Search for the cell housing the specified text and yield its [x, y] center coordinate. 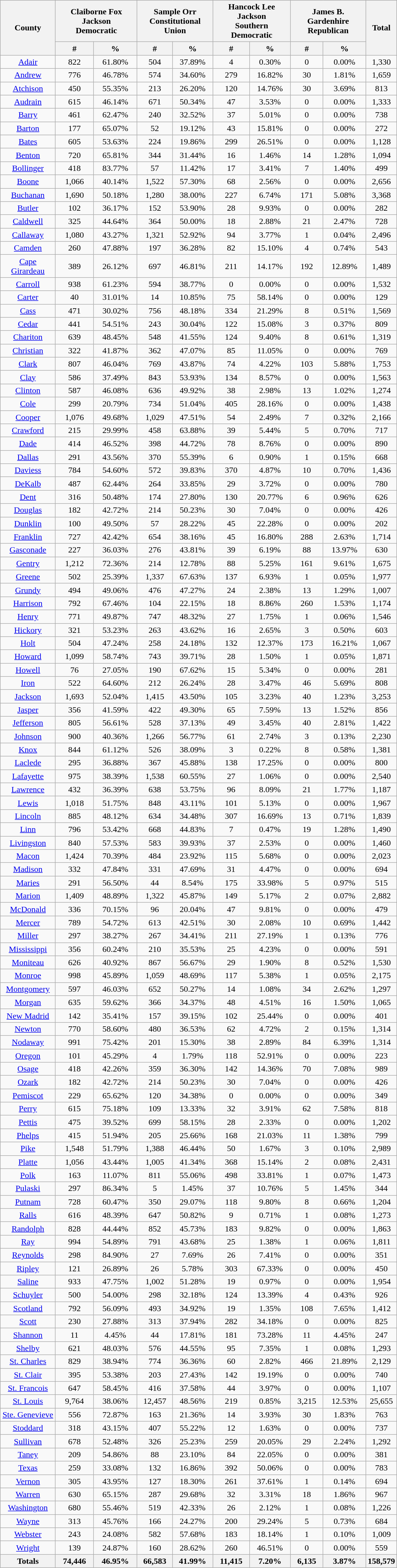
Cole [28, 404]
Perry [28, 1109]
202 [381, 523]
771 [75, 616]
263 [155, 630]
72.36% [115, 563]
38.77% [193, 284]
174 [155, 497]
26.89% [115, 1268]
1.90% [270, 962]
Knox [28, 750]
65.07% [115, 128]
247 [381, 1335]
21.03% [270, 1135]
9.93% [270, 208]
28.16% [270, 404]
52.91% [270, 1056]
559 [381, 1548]
1,422 [381, 723]
582 [155, 1534]
16.86% [193, 1468]
27.19% [270, 936]
1,076 [75, 417]
20.77% [270, 497]
Iron [28, 683]
305 [75, 1481]
1,381 [381, 750]
1,202 [381, 1122]
33.98% [270, 883]
0.50% [344, 630]
392 [231, 1468]
50 [231, 1149]
58.15% [193, 1122]
1.29% [344, 590]
42.51% [193, 923]
59.62% [115, 1002]
351 [381, 1255]
2.74% [270, 736]
1,204 [381, 1202]
St. Charles [28, 1361]
322 [75, 351]
20.79% [115, 404]
591 [381, 949]
0.85% [270, 1401]
7.35% [270, 1348]
100 [75, 523]
717 [381, 431]
37.58% [193, 1388]
1.75% [270, 616]
Wayne [28, 1521]
1,490 [381, 829]
2,882 [381, 896]
203 [155, 1375]
502 [75, 577]
1,002 [155, 1282]
Hickory [28, 630]
398 [155, 444]
25.23% [193, 1441]
62.47% [115, 115]
1.06% [270, 776]
Ste. Genevieve [28, 1415]
12 [231, 1428]
267 [155, 936]
Buchanan [28, 195]
1,065 [381, 1002]
5.25% [270, 563]
416 [155, 1388]
1,029 [155, 417]
149 [231, 896]
86.34% [115, 1188]
1.53% [344, 603]
0.90% [270, 457]
45.89% [115, 976]
41.59% [115, 710]
192 [307, 266]
Putnam [28, 1202]
8.76% [270, 444]
1,067 [381, 643]
Saline [28, 1282]
55.22% [193, 1428]
0.66% [344, 1202]
14.36% [270, 1069]
1,059 [155, 976]
Pulaski [28, 1188]
25.44% [270, 1016]
1.08% [270, 989]
407 [155, 1428]
18.30% [193, 1481]
229 [75, 1096]
364 [155, 222]
24.27% [193, 1521]
4.22% [270, 364]
9.82% [270, 1228]
Total [381, 28]
17.81% [193, 1335]
17 [231, 168]
Mississippi [28, 949]
6.93% [270, 577]
1,292 [381, 1441]
574 [155, 75]
890 [381, 444]
57.68% [193, 1534]
2.81% [344, 723]
475 [75, 1122]
2.38% [270, 590]
318 [75, 1428]
46.14% [115, 102]
350 [155, 1202]
1,675 [381, 563]
39.83% [193, 470]
DeKalb [28, 484]
Stoddard [28, 1428]
1,753 [381, 364]
Macon [28, 856]
41.87% [115, 351]
395 [75, 1375]
22.15% [193, 603]
66,583 [155, 1561]
Grundy [28, 590]
2.33% [270, 1122]
2,129 [381, 1361]
21.29% [270, 311]
23.92% [193, 856]
43.56% [115, 457]
0.30% [270, 62]
49.50% [115, 523]
1,266 [155, 736]
1,293 [381, 1348]
56.50% [115, 883]
813 [381, 88]
9.40% [270, 337]
36.30% [193, 1069]
4.87% [270, 470]
16.82% [270, 75]
Clark [28, 364]
36.88% [115, 763]
31.44% [193, 155]
25.39% [115, 577]
805 [75, 723]
40.36% [115, 736]
53.75% [193, 789]
331 [155, 869]
213 [155, 88]
40.14% [115, 181]
Jefferson [28, 723]
Harrison [28, 603]
43.27% [115, 235]
1,569 [381, 311]
27.80% [193, 497]
809 [381, 324]
50.82% [193, 1215]
34.60% [193, 75]
325 [75, 222]
65.62% [115, 1096]
19.19% [270, 1375]
74 [231, 364]
0.58% [344, 750]
37.13% [193, 723]
5.44% [270, 431]
Andrew [28, 75]
332 [75, 869]
15.81% [270, 128]
Oregon [28, 1056]
0.96% [344, 497]
288 [307, 537]
49.68% [115, 417]
47.84% [115, 869]
621 [75, 1348]
158,579 [381, 1561]
1,009 [381, 1534]
197 [155, 248]
852 [155, 1228]
493 [155, 1308]
36.39% [115, 789]
212 [155, 683]
67.63% [193, 577]
34.38% [193, 1096]
78 [231, 444]
32.52% [193, 115]
747 [155, 616]
727 [75, 537]
5.13% [270, 803]
3.69% [344, 88]
636 [155, 390]
46.44% [193, 1149]
2.24% [344, 1441]
975 [75, 776]
2,166 [381, 417]
316 [75, 497]
61.12% [115, 750]
Dunklin [28, 523]
295 [75, 763]
1.81% [344, 75]
1,018 [75, 803]
46 [307, 683]
215 [75, 431]
67.46% [115, 603]
1,442 [381, 923]
12.37% [270, 643]
52.48% [115, 1441]
55.39% [193, 457]
1,226 [381, 1508]
51.94% [115, 1135]
44.44% [115, 1228]
Barton [28, 128]
635 [75, 1002]
466 [307, 1361]
697 [155, 266]
Camden [28, 248]
Montgomery [28, 989]
67.33% [270, 1268]
11.05% [270, 351]
Moniteau [28, 962]
Shannon [28, 1335]
161 [307, 563]
1,839 [381, 816]
39.93% [193, 843]
366 [155, 1002]
441 [75, 324]
65 [231, 710]
1,954 [381, 1282]
St. Louis [28, 1401]
122 [231, 324]
543 [381, 248]
15.14% [270, 1162]
23.10% [193, 1454]
3.87% [344, 1561]
Callaway [28, 235]
405 [231, 404]
1,333 [381, 102]
County [28, 28]
31 [231, 869]
4.47% [270, 869]
44.83% [193, 829]
219 [231, 1401]
28.62% [193, 1548]
587 [75, 390]
171 [307, 195]
50.48% [115, 497]
Schuyler [28, 1295]
166 [155, 1521]
54.60% [115, 470]
2.56% [270, 181]
44.55% [193, 1348]
671 [155, 102]
368 [231, 1162]
1,007 [381, 590]
50.00% [193, 222]
28.22% [193, 523]
1,005 [155, 1162]
11,415 [231, 1561]
34.41% [193, 936]
58.74% [115, 657]
45.88% [193, 763]
Lewis [28, 803]
Sullivan [28, 1441]
57.30% [193, 181]
15.08% [270, 324]
1.40% [344, 168]
867 [155, 962]
34.18% [270, 1322]
49.87% [115, 616]
2.47% [344, 222]
8.57% [270, 377]
526 [155, 750]
321 [75, 630]
43.81% [193, 550]
938 [75, 284]
326 [155, 1441]
49.06% [115, 590]
1,388 [155, 1149]
Jackson [28, 696]
2.62% [344, 989]
121 [75, 1268]
48.69% [193, 976]
51.28% [193, 1282]
515 [381, 883]
16.80% [270, 537]
46.51% [270, 1548]
134 [231, 377]
10.76% [270, 1188]
822 [75, 62]
36.53% [193, 1029]
885 [75, 816]
Clinton [28, 390]
60 [231, 1361]
652 [155, 989]
Reynolds [28, 1255]
42.33% [193, 1508]
2.98% [270, 390]
307 [231, 816]
5.78% [193, 1268]
0.43% [344, 1295]
53.42% [115, 829]
29.68% [193, 1495]
276 [155, 550]
1,460 [381, 843]
926 [381, 1295]
528 [155, 723]
499 [381, 168]
Lawrence [28, 789]
4.51% [270, 1002]
Platte [28, 1162]
1.52% [344, 710]
1,977 [381, 577]
48 [231, 1002]
586 [75, 377]
47.51% [193, 417]
47.07% [193, 351]
Ozark [28, 1082]
Vernon [28, 1481]
173 [307, 643]
2.49% [270, 417]
8.86% [270, 603]
75 [231, 297]
83.77% [115, 168]
7.59% [270, 710]
967 [381, 1495]
1,174 [381, 603]
Ripley [28, 1268]
139 [75, 1548]
48.32% [193, 616]
43.68% [193, 1242]
5.68% [270, 856]
177 [75, 128]
7.08% [344, 1069]
5.34% [270, 670]
Cape Girardeau [28, 266]
Dallas [28, 457]
Maries [28, 883]
Douglas [28, 510]
818 [381, 1109]
583 [155, 843]
65.81% [115, 155]
9.80% [270, 1202]
190 [155, 670]
New Madrid [28, 1016]
Atchison [28, 88]
1,094 [381, 155]
57.53% [115, 843]
33.08% [115, 1468]
3,215 [307, 1401]
53.63% [115, 142]
29.24% [270, 1521]
36.03% [115, 550]
784 [75, 470]
20.04% [193, 909]
Howell [28, 670]
34.92% [193, 1308]
6,135 [307, 1561]
137 [231, 577]
3.77% [270, 235]
27.05% [115, 670]
104 [155, 603]
287 [155, 1495]
25.66% [193, 1135]
811 [155, 1175]
James B. GardenhireRepublican [328, 21]
389 [75, 266]
548 [155, 337]
576 [155, 1348]
70.15% [115, 909]
52 [155, 128]
Bates [28, 142]
Daviess [28, 470]
556 [75, 1415]
1,659 [381, 75]
3.41% [270, 168]
1,563 [381, 377]
16.69% [270, 816]
22.05% [270, 1454]
43 [231, 128]
14.76% [270, 88]
1,811 [381, 1242]
54.86% [115, 1454]
130 [231, 497]
2.08% [270, 923]
1.23% [344, 696]
605 [75, 142]
774 [155, 1361]
41.55% [193, 337]
41.99% [193, 1561]
487 [75, 484]
0.61% [344, 337]
Boone [28, 181]
44.64% [115, 222]
200 [231, 1521]
48.45% [115, 337]
Claiborne Fox JacksonDemocratic [96, 21]
807 [75, 364]
991 [75, 1042]
42.42% [115, 537]
53.38% [115, 1375]
50.18% [115, 195]
108 [307, 1308]
60.47% [115, 1202]
53.93% [193, 377]
38.27% [115, 936]
75.42% [115, 1042]
Miller [28, 936]
54.89% [115, 1242]
32.18% [193, 1295]
0.51% [344, 311]
Laclede [28, 763]
10.85% [193, 297]
1,330 [381, 62]
1.86% [344, 1495]
367 [155, 763]
38.06% [115, 1401]
8.09% [270, 789]
33.81% [270, 1175]
7.20% [270, 1561]
45.76% [115, 1521]
Taney [28, 1454]
230 [75, 1322]
1,322 [155, 896]
210 [155, 949]
15.10% [270, 248]
46.78% [115, 75]
Pike [28, 1149]
2,175 [381, 976]
281 [381, 670]
1,280 [155, 195]
654 [155, 537]
61.23% [115, 284]
157 [155, 1016]
Lincoln [28, 816]
1,489 [381, 266]
73.28% [270, 1335]
53.90% [193, 208]
70 [307, 1069]
5.17% [270, 896]
2.12% [270, 1508]
13.39% [270, 1295]
30.04% [193, 324]
5.08% [344, 195]
2,230 [381, 736]
6.74% [270, 195]
27.88% [115, 1322]
1.79% [193, 1056]
26.24% [193, 683]
0.73% [344, 1521]
336 [75, 909]
22.28% [270, 523]
7.65% [344, 1308]
103 [307, 364]
70.39% [115, 856]
1,863 [381, 1228]
264 [155, 484]
362 [155, 351]
279 [231, 75]
Cedar [28, 324]
Butler [28, 208]
75.18% [115, 1109]
43.44% [115, 1162]
56.61% [115, 723]
1.46% [270, 155]
Caldwell [28, 222]
50.27% [193, 989]
43.50% [193, 696]
5.38% [270, 976]
Scotland [28, 1308]
998 [75, 976]
60.24% [115, 949]
Linn [28, 829]
Marion [28, 896]
808 [381, 683]
2,540 [381, 776]
224 [155, 142]
13.97% [344, 550]
3.47% [270, 683]
0.14% [344, 1481]
37.94% [193, 1322]
49.30% [193, 710]
1,424 [75, 856]
36.36% [193, 1361]
684 [381, 1521]
12.89% [344, 266]
29.07% [193, 1202]
35.41% [115, 1016]
2.88% [270, 222]
2,656 [381, 181]
334 [231, 311]
24.87% [115, 1548]
19.12% [193, 128]
9 [231, 1215]
Chariton [28, 337]
2,431 [381, 1162]
Henry [28, 616]
Nodaway [28, 1042]
634 [155, 816]
414 [75, 444]
272 [381, 128]
401 [381, 1016]
43.87% [193, 364]
1,297 [381, 989]
Totals [28, 1561]
1,128 [381, 142]
603 [381, 630]
Johnson [28, 736]
1,714 [381, 537]
46.52% [115, 444]
240 [155, 115]
24.18% [193, 643]
50.06% [270, 1468]
21.36% [193, 1415]
56.77% [193, 736]
740 [381, 1375]
678 [75, 1441]
129 [381, 297]
61.80% [115, 62]
1,066 [75, 181]
Scott [28, 1322]
432 [75, 789]
223 [381, 1056]
11.07% [115, 1175]
1,546 [381, 616]
2.82% [270, 1361]
Warren [28, 1495]
1,409 [75, 896]
Sample OrrConstitutional Union [175, 21]
3,368 [381, 195]
49.92% [193, 390]
181 [231, 1335]
3.53% [270, 102]
205 [155, 1135]
25,655 [381, 1401]
Gasconade [28, 550]
3.97% [270, 1388]
4.23% [270, 949]
Polk [28, 1175]
Dent [28, 497]
38.00% [193, 195]
2.65% [270, 630]
Monroe [28, 976]
572 [155, 470]
54 [231, 417]
1,212 [75, 563]
933 [75, 1282]
3.72% [270, 484]
1,337 [155, 577]
85 [231, 351]
Texas [28, 1468]
16.21% [344, 643]
43.95% [115, 1481]
Franklin [28, 537]
160 [155, 1548]
479 [381, 909]
Hancock Lee JacksonSouthern Democratic [252, 21]
Barry [28, 115]
1.77% [344, 789]
522 [75, 683]
1,107 [381, 1388]
64.60% [115, 683]
3,253 [381, 696]
638 [155, 789]
Randolph [28, 1228]
11.42% [193, 168]
Cass [28, 311]
Howard [28, 657]
47.88% [115, 248]
720 [75, 155]
168 [231, 1135]
743 [155, 657]
26.51% [270, 142]
26.20% [193, 88]
1.35% [270, 1308]
42.26% [115, 1069]
2.63% [344, 537]
58.14% [270, 297]
9.61% [344, 563]
756 [155, 311]
763 [381, 1415]
Osage [28, 1069]
62.44% [115, 484]
152 [155, 208]
Clay [28, 377]
Madison [28, 869]
680 [75, 1508]
105 [231, 696]
1,871 [381, 657]
55.46% [115, 1508]
Benton [28, 155]
498 [231, 1175]
41.34% [193, 1162]
51.75% [115, 803]
4.72% [270, 1029]
3.91% [270, 1109]
51.04% [193, 404]
7.58% [344, 1109]
36.17% [115, 208]
115 [231, 856]
1.83% [344, 1415]
Adair [28, 62]
68 [231, 181]
38.94% [115, 1361]
1,412 [381, 1308]
18.14% [270, 1534]
800 [381, 763]
0.22% [270, 750]
20.05% [270, 1441]
2.53% [270, 843]
613 [155, 923]
30.02% [115, 311]
0.47% [270, 829]
3.23% [270, 696]
796 [75, 829]
67.62% [193, 670]
117 [231, 976]
0.74% [344, 248]
734 [155, 404]
46.03% [115, 989]
0.37% [344, 324]
381 [381, 1454]
38.39% [115, 776]
McDonald [28, 909]
47.24% [115, 643]
Bollinger [28, 168]
1,319 [381, 337]
1,274 [381, 390]
1,538 [155, 776]
843 [155, 377]
38.09% [193, 750]
48.56% [193, 1401]
1,548 [75, 1149]
856 [381, 710]
15 [231, 670]
2,023 [381, 856]
53.23% [115, 630]
48.89% [115, 896]
109 [155, 1109]
60.55% [193, 776]
56.67% [193, 962]
Audrain [28, 102]
52.04% [115, 696]
Shelby [28, 1348]
0.52% [344, 962]
1,099 [75, 657]
Webster [28, 1534]
471 [75, 311]
47.27% [193, 590]
48.03% [115, 1348]
44.72% [193, 444]
34 [307, 989]
Pettis [28, 1122]
17.25% [270, 763]
594 [155, 284]
1,693 [75, 696]
47.75% [115, 1282]
780 [381, 484]
55.35% [115, 88]
5.88% [344, 364]
65.15% [115, 1495]
82 [231, 248]
201 [155, 1042]
54.00% [115, 1295]
29.99% [115, 431]
1,473 [381, 1175]
1,690 [75, 195]
1,967 [381, 803]
791 [155, 1242]
Carter [28, 297]
19.86% [193, 142]
39.52% [115, 1122]
37.61% [270, 1481]
Ray [28, 1242]
13.33% [193, 1109]
72.87% [115, 1415]
34.37% [193, 1002]
55.06% [193, 1175]
9,764 [75, 1401]
737 [381, 1428]
0.04% [344, 235]
639 [75, 337]
0.69% [344, 923]
St. Francois [28, 1388]
51.79% [115, 1149]
27.43% [193, 1375]
21.89% [344, 1361]
616 [75, 1215]
1,522 [155, 181]
46.81% [193, 266]
Washington [28, 1508]
1,438 [381, 404]
480 [155, 1029]
1,436 [381, 470]
7.69% [193, 1255]
1,273 [381, 1215]
Jasper [28, 710]
Holt [28, 643]
2,989 [381, 1149]
2,496 [381, 235]
15.30% [193, 1042]
56.09% [115, 1308]
Newton [28, 1029]
54.51% [115, 324]
58.60% [115, 1029]
5.01% [270, 115]
95 [231, 1348]
50.34% [193, 102]
84.90% [115, 1255]
209 [75, 1454]
699 [155, 1122]
799 [381, 1135]
Lafayette [28, 776]
Livingston [28, 843]
63.88% [193, 431]
34.48% [193, 816]
74,446 [75, 1561]
58.45% [115, 1388]
Gentry [28, 563]
37.49% [115, 377]
422 [155, 710]
54.72% [115, 923]
48.18% [193, 311]
94 [231, 235]
43.15% [115, 1428]
26.12% [115, 266]
1,415 [155, 696]
38.16% [193, 537]
127 [155, 1481]
415 [75, 1135]
Crawford [28, 431]
39.71% [193, 657]
45.87% [193, 896]
47.69% [193, 869]
Cooper [28, 417]
14.17% [270, 266]
39.15% [193, 1016]
45.29% [115, 1056]
43.11% [193, 803]
597 [75, 989]
844 [75, 750]
Christian [28, 351]
31.01% [115, 297]
48.39% [115, 1215]
989 [381, 1069]
359 [155, 1069]
1.02% [344, 390]
35.53% [193, 949]
175 [231, 883]
789 [75, 923]
Pemiscot [28, 1096]
Ralls [28, 1215]
848 [155, 803]
9.81% [270, 909]
1.63% [270, 1428]
484 [155, 856]
349 [381, 1096]
12,457 [155, 1401]
900 [75, 736]
500 [75, 1295]
261 [231, 1481]
6.19% [270, 550]
33.85% [193, 484]
770 [75, 1029]
45.73% [193, 1228]
138 [231, 763]
840 [75, 843]
1.67% [270, 1149]
1,530 [381, 962]
12.53% [344, 1401]
Carroll [28, 284]
Greene [28, 577]
3.31% [270, 1495]
12.78% [193, 563]
Morgan [28, 1002]
49 [231, 723]
1,532 [381, 284]
6.39% [344, 1042]
1,187 [381, 789]
258 [155, 643]
303 [231, 1268]
738 [381, 115]
461 [75, 115]
76 [75, 670]
3.93% [270, 1415]
5.69% [344, 683]
825 [381, 1322]
52.92% [193, 235]
St. Clair [28, 1375]
36.28% [193, 248]
46.95% [115, 1561]
37.89% [193, 62]
Phelps [28, 1135]
829 [75, 1361]
8.54% [193, 883]
476 [155, 590]
828 [75, 1228]
61 [231, 736]
458 [155, 431]
2.89% [270, 1042]
1,080 [75, 235]
7.41% [270, 1255]
783 [381, 1468]
1,056 [75, 1162]
46.04% [115, 364]
494 [75, 590]
48.12% [115, 816]
3.45% [270, 723]
Dade [28, 444]
40.92% [115, 962]
0.32% [344, 417]
1,321 [155, 235]
24 [231, 590]
24.08% [115, 1534]
994 [75, 1242]
Mercer [28, 923]
43.62% [193, 630]
519 [155, 1508]
Wright [28, 1548]
46.08% [115, 390]
